Return [x, y] of the center of cell containing provided text 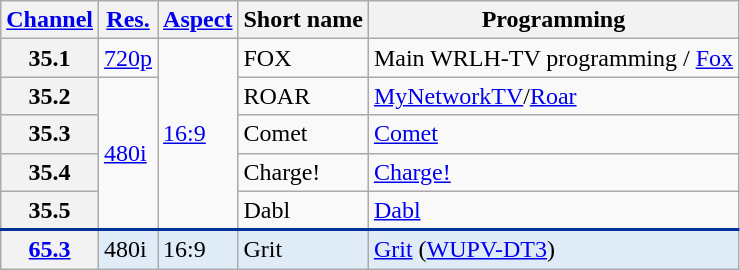
35.2 [50, 96]
MyNetworkTV/Roar [553, 96]
35.4 [50, 172]
ROAR [303, 96]
Res. [128, 20]
Grit (WUPV-DT3) [553, 250]
35.1 [50, 58]
FOX [303, 58]
65.3 [50, 250]
Programming [553, 20]
Main WRLH-TV programming / Fox [553, 58]
Aspect [198, 20]
35.3 [50, 134]
Short name [303, 20]
Channel [50, 20]
Grit [303, 250]
720p [128, 58]
35.5 [50, 210]
